Capture the cell that displays the provided text and extract its [x, y] central coordinate. 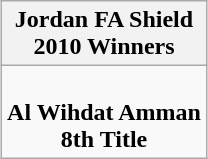
Jordan FA Shield 2010 Winners [104, 34]
Al Wihdat Amman8th Title [104, 112]
